Return [x, y] of the center of cell containing provided text 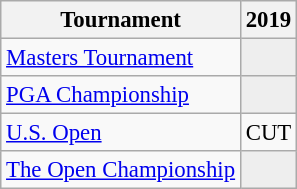
CUT [268, 133]
Tournament [121, 20]
The Open Championship [121, 170]
U.S. Open [121, 133]
Masters Tournament [121, 58]
PGA Championship [121, 95]
2019 [268, 20]
